Capture the cell that displays the provided text and extract its (x, y) central coordinate. 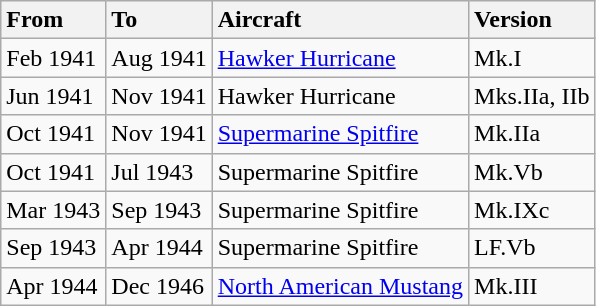
Aircraft (340, 20)
Mk.Vb (532, 172)
Jul 1943 (159, 172)
Jun 1941 (54, 96)
Aug 1941 (159, 58)
From (54, 20)
Mk.III (532, 286)
Mk.IXc (532, 210)
To (159, 20)
Feb 1941 (54, 58)
Mar 1943 (54, 210)
LF.Vb (532, 248)
Mk.IIa (532, 134)
Version (532, 20)
Mk.I (532, 58)
Mks.IIa, IIb (532, 96)
Dec 1946 (159, 286)
North American Mustang (340, 286)
